Pinpoint the cell where the given text exists, returning its [x, y] midpoint coordinate. 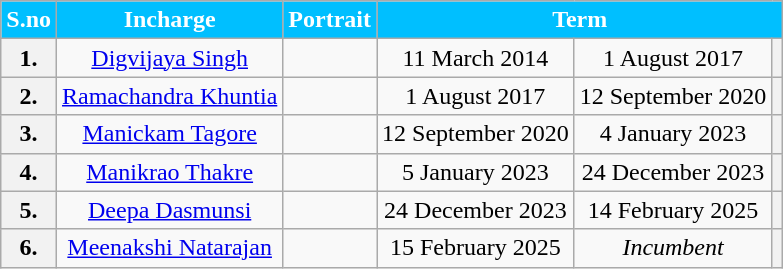
Deepa Dasmunsi [170, 210]
Incumbent [673, 248]
5. [29, 210]
4 January 2023 [673, 134]
11 March 2014 [475, 58]
Term [579, 20]
6. [29, 248]
2. [29, 96]
Portrait [330, 20]
Manickam Tagore [170, 134]
5 January 2023 [475, 172]
3. [29, 134]
Digvijaya Singh [170, 58]
S.no [29, 20]
4. [29, 172]
Incharge [170, 20]
Ramachandra Khuntia [170, 96]
Meenakshi Natarajan [170, 248]
1. [29, 58]
15 February 2025 [475, 248]
14 February 2025 [673, 210]
Manikrao Thakre [170, 172]
